Pinpoint the cell where the given text exists, returning its [X, Y] midpoint coordinate. 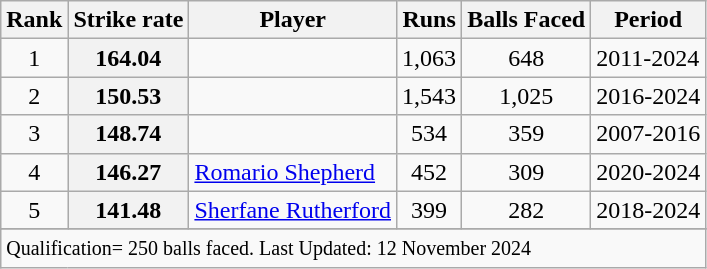
Player [293, 20]
Sherfane Rutherford [293, 210]
150.53 [128, 96]
Romario Shepherd [293, 172]
1 [34, 58]
Runs [430, 20]
Period [648, 20]
1,543 [430, 96]
146.27 [128, 172]
2 [34, 96]
2016-2024 [648, 96]
Rank [34, 20]
399 [430, 210]
Strike rate [128, 20]
164.04 [128, 58]
148.74 [128, 134]
452 [430, 172]
359 [526, 134]
2011-2024 [648, 58]
3 [34, 134]
4 [34, 172]
648 [526, 58]
309 [526, 172]
Balls Faced [526, 20]
141.48 [128, 210]
5 [34, 210]
534 [430, 134]
2018-2024 [648, 210]
Qualification= 250 balls faced. Last Updated: 12 November 2024 [354, 248]
1,025 [526, 96]
2020-2024 [648, 172]
282 [526, 210]
1,063 [430, 58]
2007-2016 [648, 134]
